Find where the given text appears and provide that cell's center as [X, Y] coordinate. 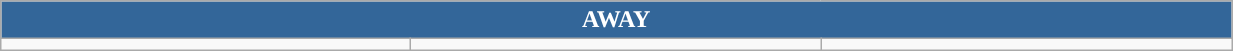
AWAY [616, 20]
